Find where the given text appears and provide that cell's center as (X, Y) coordinate. 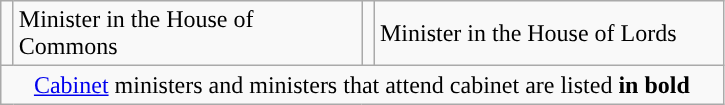
Cabinet ministers and ministers that attend cabinet are listed in bold (362, 85)
Minister in the House of Commons (188, 34)
Minister in the House of Lords (548, 34)
